Return the [X, Y] coordinate for the center point of the cell that contains the specified text.  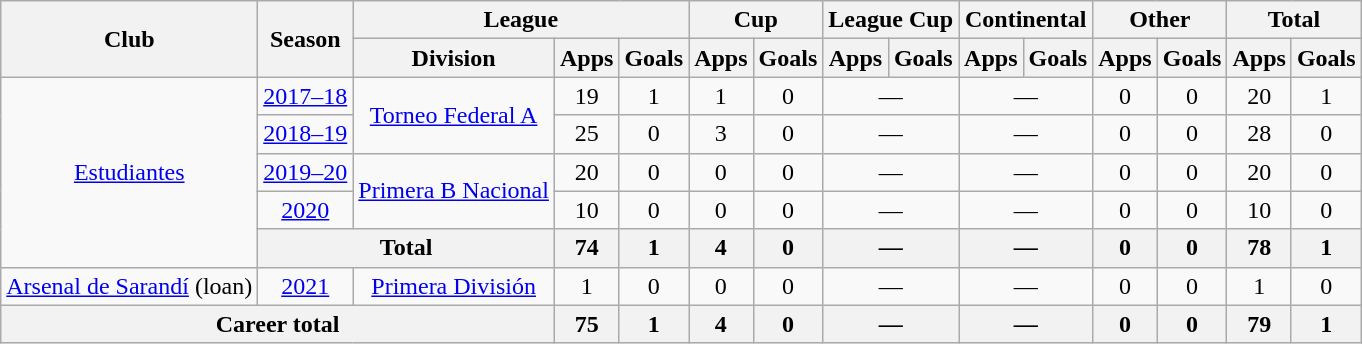
2018–19 [306, 134]
3 [721, 134]
League Cup [891, 20]
28 [1259, 134]
79 [1259, 324]
19 [586, 96]
Arsenal de Sarandí (loan) [130, 286]
2020 [306, 210]
Season [306, 39]
Torneo Federal A [454, 115]
Career total [278, 324]
Estudiantes [130, 172]
2017–18 [306, 96]
Primera División [454, 286]
Other [1160, 20]
74 [586, 248]
Club [130, 39]
75 [586, 324]
2019–20 [306, 172]
2021 [306, 286]
Division [454, 58]
25 [586, 134]
League [521, 20]
Continental [1026, 20]
78 [1259, 248]
Primera B Nacional [454, 191]
Cup [756, 20]
